Return [X, Y] of the center of cell containing provided text 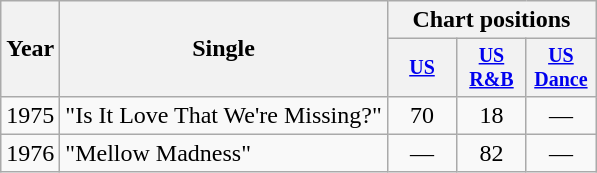
1976 [30, 153]
18 [492, 115]
82 [492, 153]
USDance [560, 68]
USR&B [492, 68]
Year [30, 49]
"Is It Love That We're Missing?" [224, 115]
Single [224, 49]
1975 [30, 115]
US [422, 68]
Chart positions [491, 20]
70 [422, 115]
"Mellow Madness" [224, 153]
